Return the [x, y] coordinate for the center point of the cell that contains the specified text.  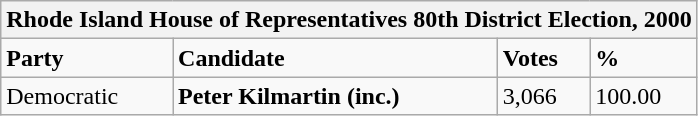
% [644, 58]
100.00 [644, 96]
Rhode Island House of Representatives 80th District Election, 2000 [350, 20]
3,066 [543, 96]
Candidate [336, 58]
Party [87, 58]
Peter Kilmartin (inc.) [336, 96]
Democratic [87, 96]
Votes [543, 58]
